Identify which cell holds the provided text, then report its [x, y] central coordinate. 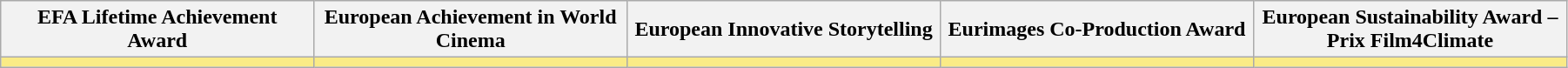
European Achievement in World Cinema [471, 30]
European Sustainability Award – Prix Film4Climate [1410, 30]
Eurimages Co-Production Award [1097, 30]
EFA Lifetime Achievement Award [157, 30]
European Innovative Storytelling [784, 30]
